Pinpoint the cell where the given text exists, returning its (x, y) midpoint coordinate. 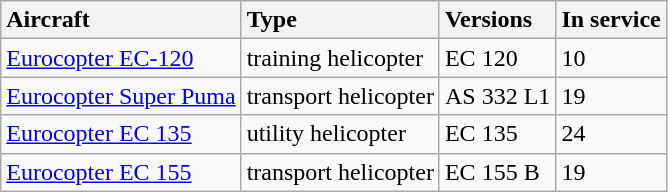
EC 120 (497, 58)
Eurocopter EC 135 (121, 134)
EC 135 (497, 134)
EC 155 B (497, 172)
Type (340, 20)
training helicopter (340, 58)
In service (611, 20)
24 (611, 134)
utility helicopter (340, 134)
Aircraft (121, 20)
10 (611, 58)
Eurocopter Super Puma (121, 96)
Eurocopter EC 155 (121, 172)
AS 332 L1 (497, 96)
Versions (497, 20)
Eurocopter EC-120 (121, 58)
